Detect which cell encompasses the target text, then output its (X, Y) center coordinate. 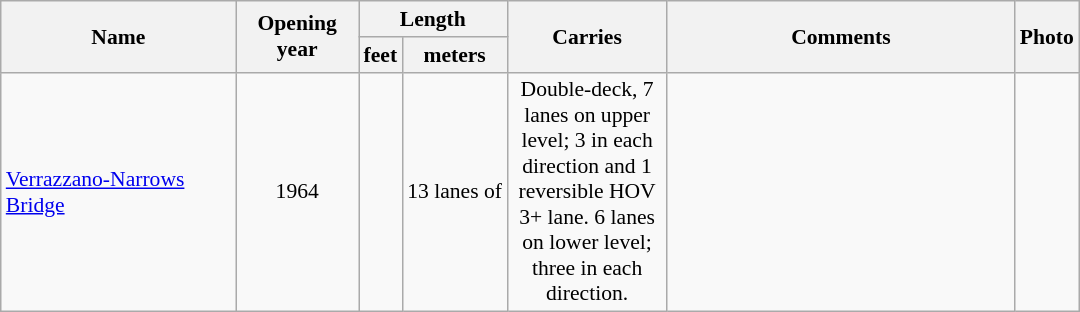
13 lanes of (454, 192)
Photo (1047, 36)
1964 (298, 192)
Carries (587, 36)
Opening year (298, 36)
Length (432, 19)
meters (454, 55)
feet (380, 55)
Verrazzano-Narrows Bridge (118, 192)
Comments (841, 36)
Name (118, 36)
Double-deck, 7 lanes on upper level; 3 in each direction and 1 reversible HOV 3+ lane. 6 lanes on lower level; three in each direction. (587, 192)
